From the cell containing the given text, extract its center point as [x, y] coordinate. 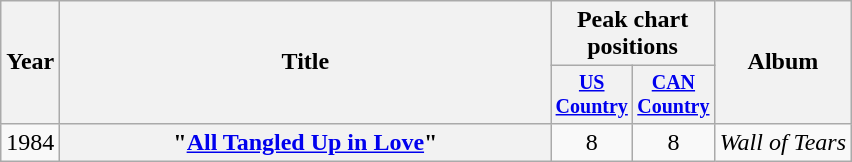
Year [30, 62]
Title [306, 62]
CAN Country [674, 94]
1984 [30, 142]
Wall of Tears [782, 142]
"All Tangled Up in Love" [306, 142]
Album [782, 62]
Peak chartpositions [632, 34]
US Country [592, 94]
